Determine the (x, y) coordinate at the center of the cell enclosing the given text.  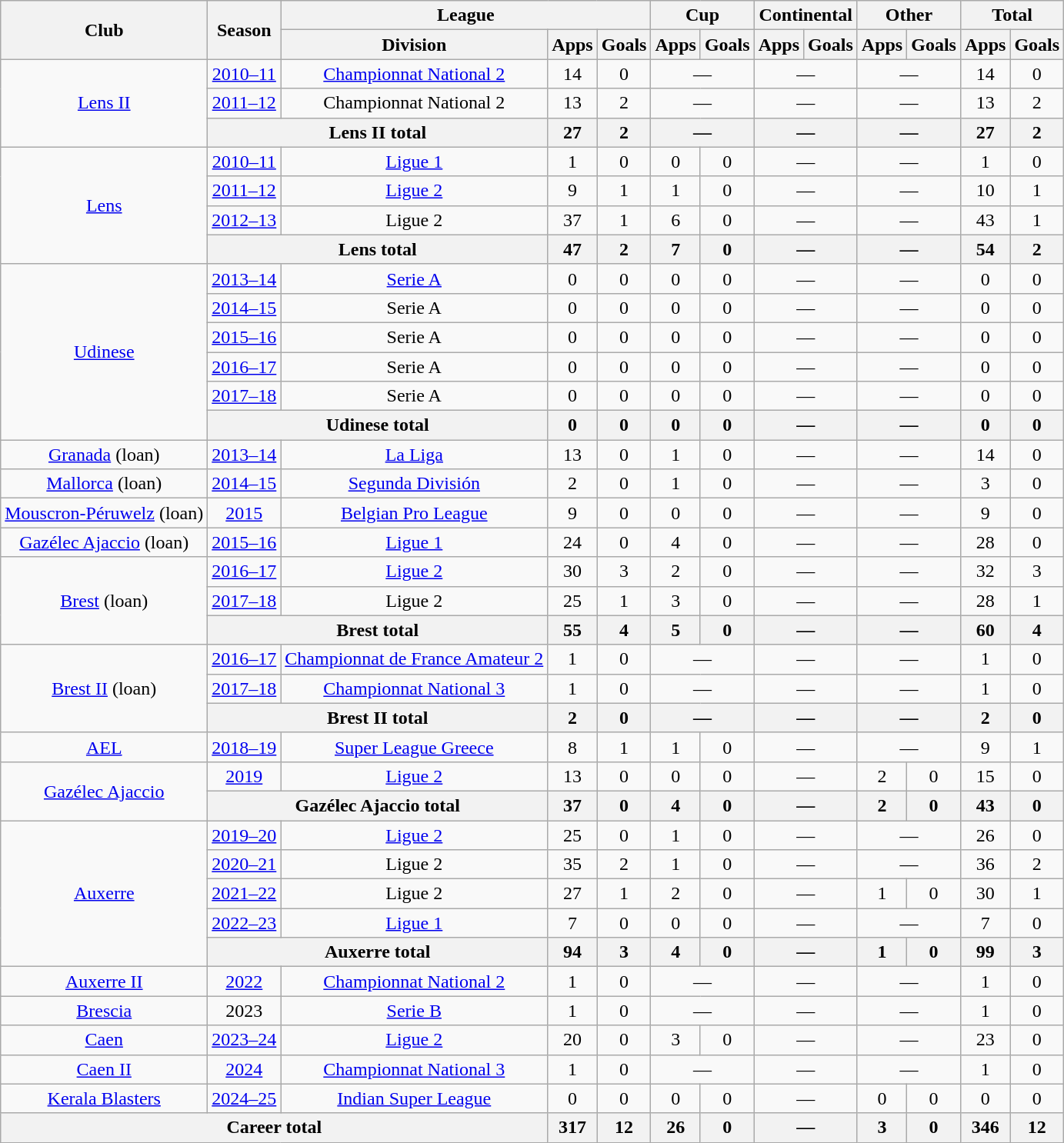
Mallorca (loan) (105, 484)
99 (985, 952)
Championnat de France Amateur 2 (414, 659)
Lens II total (378, 132)
Career total (274, 1128)
2015 (245, 513)
Serie B (414, 1011)
League (466, 15)
2024–25 (245, 1098)
Cup (702, 15)
8 (572, 747)
2022 (245, 981)
60 (985, 630)
Club (105, 30)
Caen II (105, 1069)
Auxerre (105, 893)
Segunda División (414, 484)
Brest II total (378, 718)
Brescia (105, 1011)
Brest II (loan) (105, 688)
Gazélec Ajaccio (105, 791)
32 (985, 571)
AEL (105, 747)
Lens total (378, 249)
Other (909, 15)
Auxerre total (378, 952)
Season (245, 30)
La Liga (414, 455)
5 (675, 630)
6 (675, 220)
47 (572, 249)
2019–20 (245, 835)
Gazélec Ajaccio (loan) (105, 542)
23 (985, 1040)
Brest (loan) (105, 601)
54 (985, 249)
2022–23 (245, 923)
2020–21 (245, 865)
Lens II (105, 103)
Total (1012, 15)
2024 (245, 1069)
35 (572, 865)
Continental (806, 15)
2018–19 (245, 747)
10 (985, 191)
36 (985, 865)
Division (414, 45)
55 (572, 630)
Caen (105, 1040)
15 (985, 776)
Kerala Blasters (105, 1098)
Auxerre II (105, 981)
2023–24 (245, 1040)
2019 (245, 776)
2021–22 (245, 894)
24 (572, 542)
2023 (245, 1011)
Udinese total (378, 425)
346 (985, 1128)
Udinese (105, 352)
Belgian Pro League (414, 513)
2012–13 (245, 220)
Lens (105, 205)
Brest total (378, 630)
Mouscron-Péruwelz (loan) (105, 513)
317 (572, 1128)
94 (572, 952)
Gazélec Ajaccio total (378, 805)
Super League Greece (414, 747)
Indian Super League (414, 1098)
Granada (loan) (105, 455)
20 (572, 1040)
